Detect which cell encompasses the target text, then output its [x, y] center coordinate. 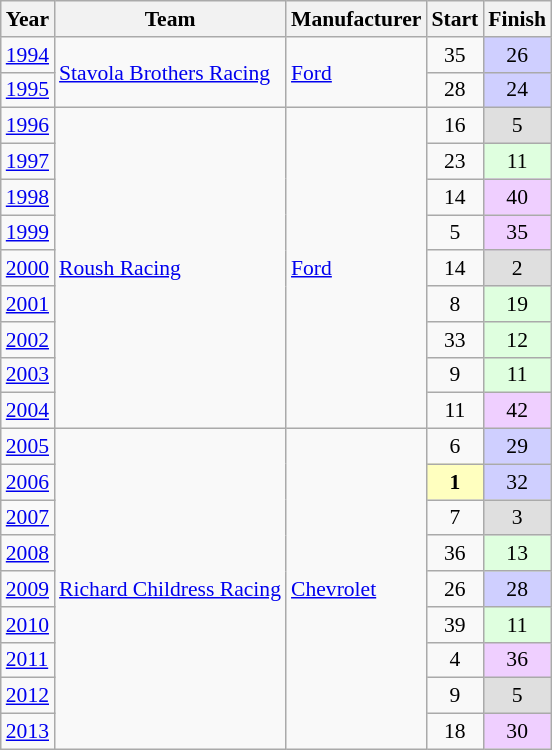
2 [517, 269]
30 [517, 732]
Start [454, 19]
2000 [28, 269]
2001 [28, 304]
Year [28, 19]
2009 [28, 589]
Stavola Brothers Racing [170, 72]
1998 [28, 197]
2010 [28, 625]
Richard Childress Racing [170, 590]
1995 [28, 90]
19 [517, 304]
12 [517, 340]
6 [454, 447]
1994 [28, 55]
2012 [28, 696]
24 [517, 90]
2002 [28, 340]
1996 [28, 126]
18 [454, 732]
42 [517, 411]
40 [517, 197]
3 [517, 518]
1999 [28, 233]
33 [454, 340]
Chevrolet [356, 590]
2006 [28, 482]
29 [517, 447]
2011 [28, 660]
4 [454, 660]
Finish [517, 19]
16 [454, 126]
2008 [28, 554]
32 [517, 482]
13 [517, 554]
Roush Racing [170, 268]
Team [170, 19]
2003 [28, 375]
1 [454, 482]
2004 [28, 411]
8 [454, 304]
1997 [28, 162]
39 [454, 625]
7 [454, 518]
2007 [28, 518]
23 [454, 162]
2005 [28, 447]
2013 [28, 732]
Manufacturer [356, 19]
